Determine the (X, Y) coordinate at the center of the cell enclosing the given text.  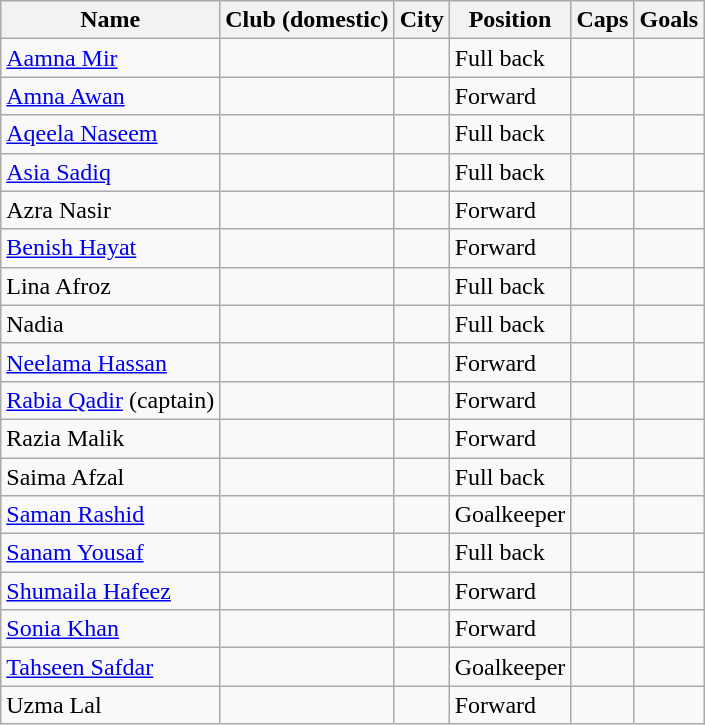
Sanam Yousaf (110, 553)
Benish Hayat (110, 248)
Aamna Mir (110, 58)
Nadia (110, 324)
Neelama Hassan (110, 362)
Caps (602, 20)
Aqeela Naseem (110, 134)
Rabia Qadir (captain) (110, 400)
Uzma Lal (110, 705)
Saima Afzal (110, 477)
Goals (669, 20)
Shumaila Hafeez (110, 591)
Position (510, 20)
Razia Malik (110, 438)
Name (110, 20)
Tahseen Safdar (110, 667)
Azra Nasir (110, 210)
Saman Rashid (110, 515)
Amna Awan (110, 96)
City (422, 20)
Lina Afroz (110, 286)
Club (domestic) (307, 20)
Sonia Khan (110, 629)
Asia Sadiq (110, 172)
